For the text-containing cell, return its midpoint in [X, Y] coordinate format. 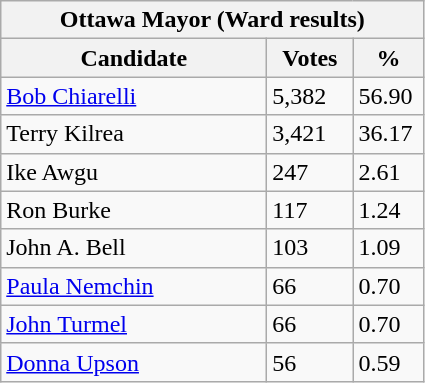
Ron Burke [134, 210]
5,382 [310, 96]
% [388, 58]
117 [310, 210]
1.09 [388, 248]
Paula Nemchin [134, 286]
Donna Upson [134, 362]
Ike Awgu [134, 172]
3,421 [310, 134]
103 [310, 248]
Votes [310, 58]
Candidate [134, 58]
2.61 [388, 172]
56.90 [388, 96]
John Turmel [134, 324]
Bob Chiarelli [134, 96]
56 [310, 362]
John A. Bell [134, 248]
0.59 [388, 362]
36.17 [388, 134]
247 [310, 172]
1.24 [388, 210]
Terry Kilrea [134, 134]
Ottawa Mayor (Ward results) [212, 20]
